Output the (x, y) coordinate of the center of the cell containing the given text.  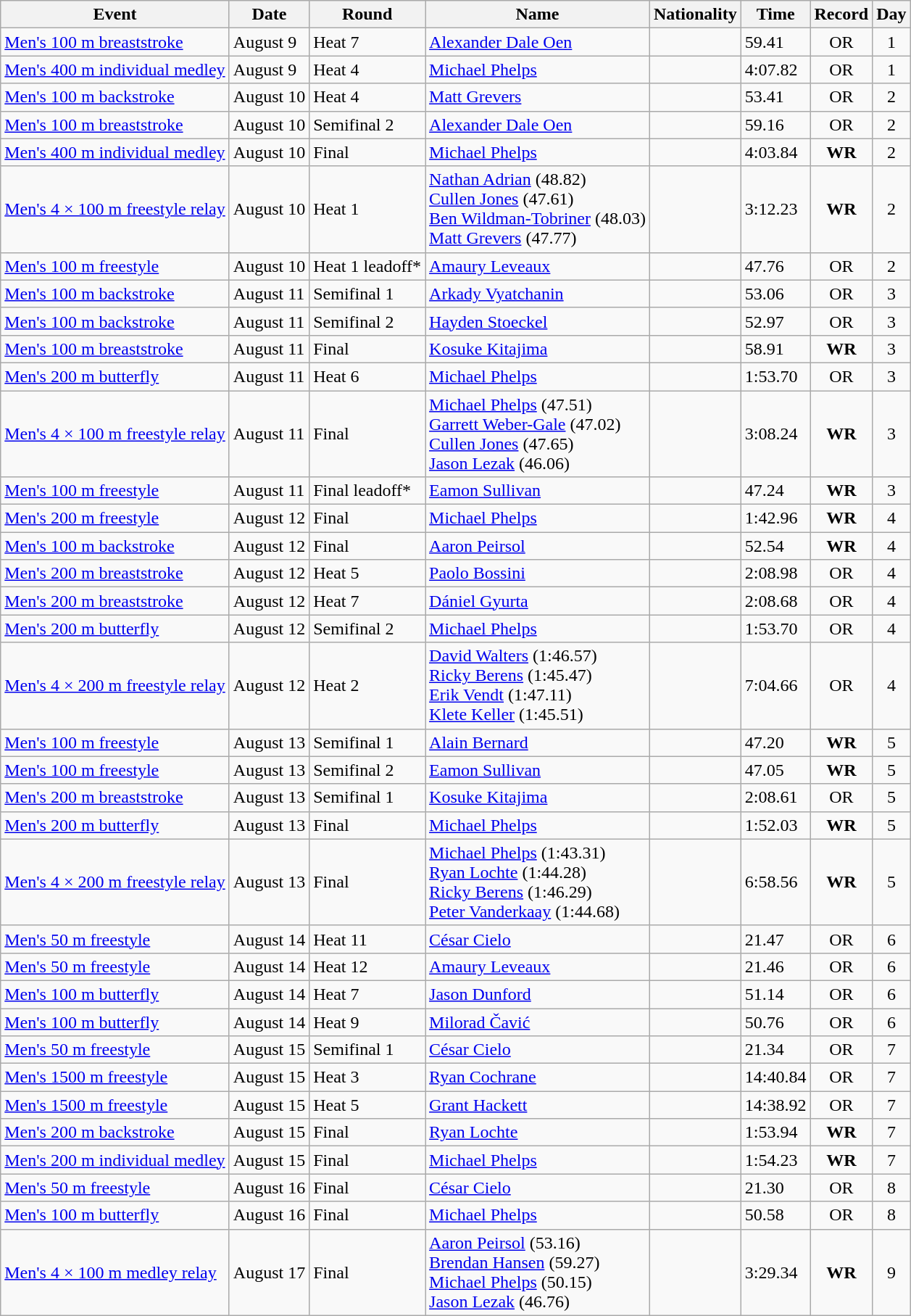
21.30 (775, 1188)
Alain Bernard (538, 742)
47.24 (775, 491)
21.34 (775, 1050)
53.41 (775, 97)
Milorad Čavić (538, 1022)
21.46 (775, 967)
Men's 200 m freestyle (115, 518)
58.91 (775, 349)
47.76 (775, 266)
4:03.84 (775, 152)
Arkady Vyatchanin (538, 294)
2:08.61 (775, 798)
Men's 200 m individual medley (115, 1160)
Grant Hackett (538, 1105)
Time (775, 15)
Day (891, 15)
47.05 (775, 770)
Paolo Bossini (538, 574)
14:40.84 (775, 1077)
3:08.24 (775, 434)
59.16 (775, 125)
Men's 4 × 100 m medley relay (115, 1272)
Aaron Peirsol (53.16)Brendan Hansen (59.27) Michael Phelps (50.15)Jason Lezak (46.76) (538, 1272)
David Walters (1:46.57)Ricky Berens (1:45.47)Erik Vendt (1:47.11)Klete Keller (1:45.51) (538, 686)
Heat 3 (367, 1077)
Men's 200 m backstroke (115, 1133)
21.47 (775, 939)
Heat 2 (367, 686)
9 (891, 1272)
14:38.92 (775, 1105)
Ryan Cochrane (538, 1077)
Nathan Adrian (48.82)Cullen Jones (47.61)Ben Wildman-Tobriner (48.03)Matt Grevers (47.77) (538, 209)
Record (841, 15)
2:08.68 (775, 601)
1:42.96 (775, 518)
Heat 12 (367, 967)
Michael Phelps (47.51)Garrett Weber-Gale (47.02)Cullen Jones (47.65)Jason Lezak (46.06) (538, 434)
Dániel Gyurta (538, 601)
50.76 (775, 1022)
4:07.82 (775, 70)
August 17 (269, 1272)
1:54.23 (775, 1160)
Heat 1 leadoff* (367, 266)
2:08.98 (775, 574)
52.97 (775, 321)
Ryan Lochte (538, 1133)
Date (269, 15)
1:53.94 (775, 1133)
59.41 (775, 42)
3:12.23 (775, 209)
7:04.66 (775, 686)
52.54 (775, 546)
1:52.03 (775, 825)
Round (367, 15)
3:29.34 (775, 1272)
Michael Phelps (1:43.31)Ryan Lochte (1:44.28)Ricky Berens (1:46.29)Peter Vanderkaay (1:44.68) (538, 882)
51.14 (775, 994)
53.06 (775, 294)
Aaron Peirsol (538, 546)
Final leadoff* (367, 491)
Name (538, 15)
Jason Dunford (538, 994)
Heat 9 (367, 1022)
Event (115, 15)
50.58 (775, 1215)
Matt Grevers (538, 97)
47.20 (775, 742)
Nationality (695, 15)
Hayden Stoeckel (538, 321)
6:58.56 (775, 882)
Heat 1 (367, 209)
Heat 11 (367, 939)
Heat 6 (367, 376)
